Return (x, y) of the center of cell containing provided text 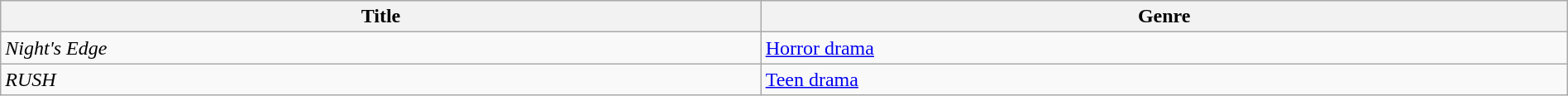
Night's Edge (380, 48)
Title (380, 17)
Genre (1164, 17)
Teen drama (1164, 79)
Horror drama (1164, 48)
RUSH (380, 79)
